Output the (x, y) coordinate of the center of the cell containing the given text.  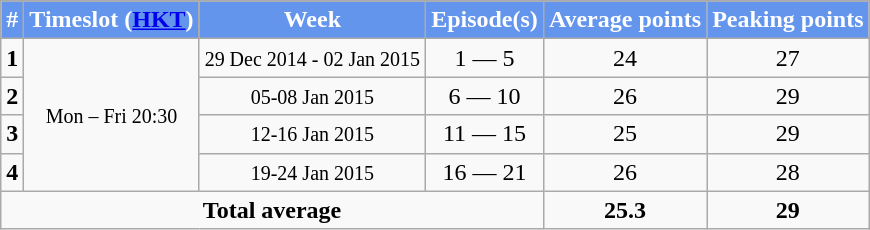
19-24 Jan 2015 (312, 172)
Week (312, 20)
1 (12, 58)
1 — 5 (485, 58)
25.3 (624, 210)
4 (12, 172)
3 (12, 134)
25 (624, 134)
Total average (272, 210)
05-08 Jan 2015 (312, 96)
11 — 15 (485, 134)
Timeslot (HKT) (112, 20)
Episode(s) (485, 20)
12-16 Jan 2015 (312, 134)
29 Dec 2014 - 02 Jan 2015 (312, 58)
Average points (624, 20)
# (12, 20)
2 (12, 96)
27 (788, 58)
Peaking points (788, 20)
16 — 21 (485, 172)
6 — 10 (485, 96)
28 (788, 172)
Mon – Fri 20:30 (112, 115)
24 (624, 58)
